Locate the cell with the specified text and output its (X, Y) center coordinate. 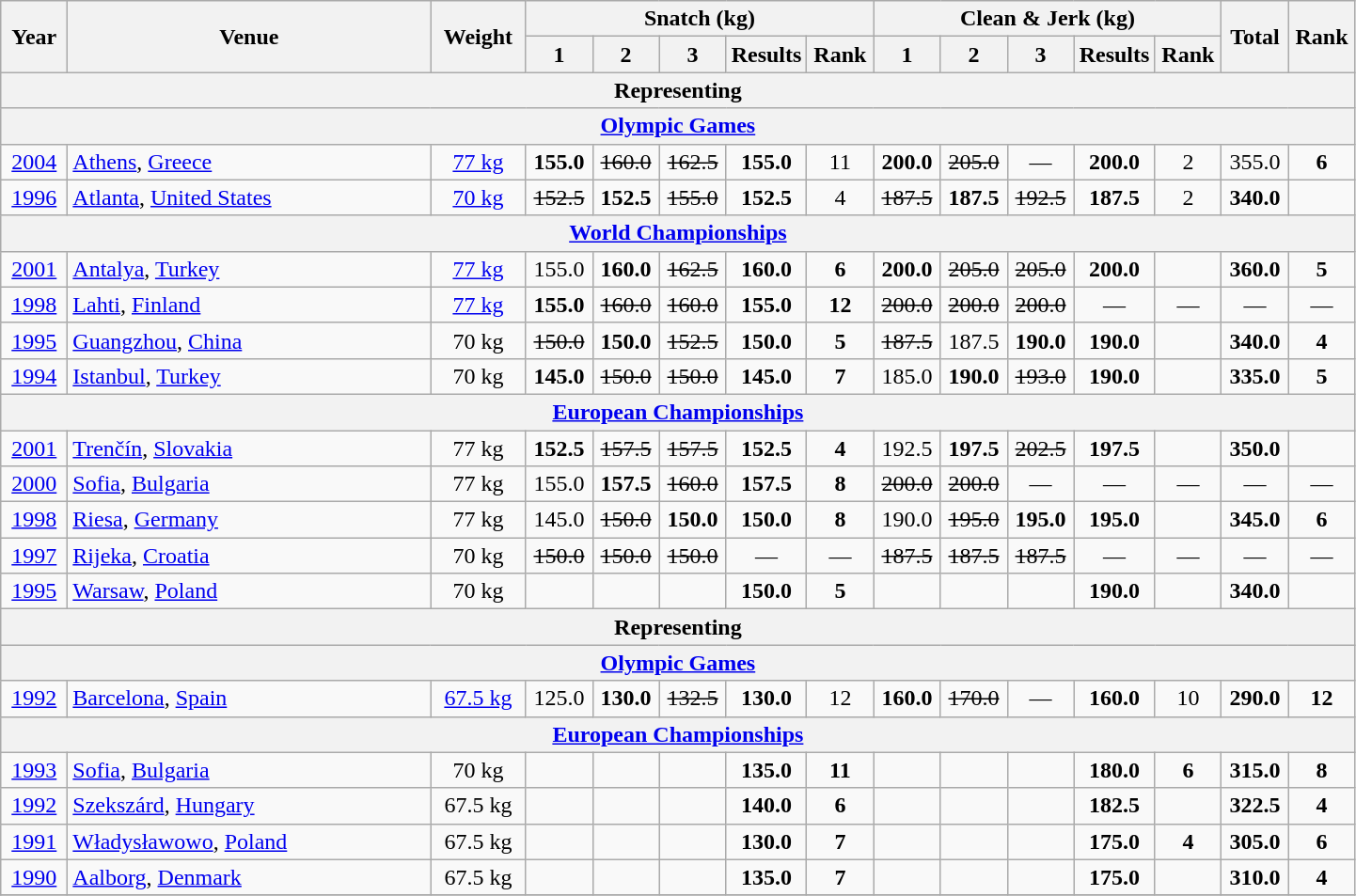
182.5 (1114, 806)
Warsaw, Poland (249, 591)
Year (34, 37)
1990 (34, 877)
World Championships (678, 233)
Rijeka, Croatia (249, 556)
Istanbul, Turkey (249, 376)
193.0 (1040, 376)
290.0 (1254, 699)
1996 (34, 197)
Atlanta, United States (249, 197)
350.0 (1254, 448)
1994 (34, 376)
Barcelona, Spain (249, 699)
180.0 (1114, 770)
Riesa, Germany (249, 520)
Lahti, Finland (249, 305)
315.0 (1254, 770)
132.5 (692, 699)
345.0 (1254, 520)
1993 (34, 770)
Szekszárd, Hungary (249, 806)
Aalborg, Denmark (249, 877)
335.0 (1254, 376)
Władysławowo, Poland (249, 841)
Snatch (kg) (700, 19)
1991 (34, 841)
125.0 (559, 699)
305.0 (1254, 841)
202.5 (1040, 448)
2000 (34, 484)
10 (1189, 699)
Total (1254, 37)
2004 (34, 162)
1997 (34, 556)
310.0 (1254, 877)
Clean & Jerk (kg) (1048, 19)
Antalya, Turkey (249, 269)
Trenčín, Slovakia (249, 448)
360.0 (1254, 269)
170.0 (974, 699)
355.0 (1254, 162)
Weight (478, 37)
185.0 (907, 376)
Venue (249, 37)
322.5 (1254, 806)
Athens, Greece (249, 162)
Guangzhou, China (249, 340)
140.0 (766, 806)
